For the text-containing cell, return its midpoint in [x, y] coordinate format. 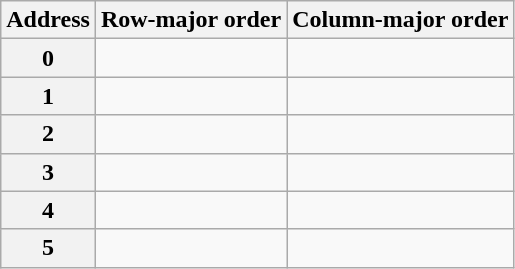
Row-major order [190, 20]
4 [48, 210]
Column-major order [400, 20]
5 [48, 248]
2 [48, 134]
1 [48, 96]
Address [48, 20]
3 [48, 172]
0 [48, 58]
